From the cell containing the given text, extract its center point as [x, y] coordinate. 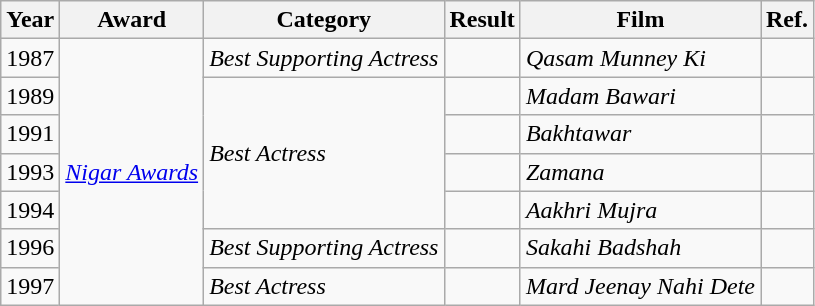
Bakhtawar [640, 134]
1993 [30, 172]
1987 [30, 58]
Zamana [640, 172]
1989 [30, 96]
Nigar Awards [132, 172]
Sakahi Badshah [640, 248]
1994 [30, 210]
Award [132, 20]
Mard Jeenay Nahi Dete [640, 286]
Aakhri Mujra [640, 210]
Ref. [786, 20]
Madam Bawari [640, 96]
Year [30, 20]
1997 [30, 286]
Result [482, 20]
Category [324, 20]
Film [640, 20]
1991 [30, 134]
1996 [30, 248]
Qasam Munney Ki [640, 58]
